Output the (x, y) coordinate of the center of the cell containing the given text.  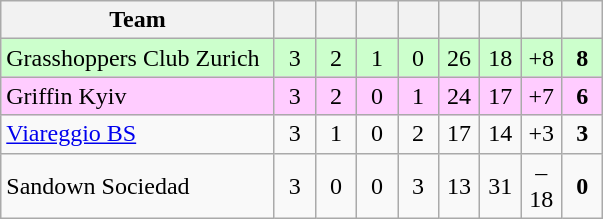
14 (500, 134)
26 (460, 58)
31 (500, 186)
Sandown Sociedad (138, 186)
6 (582, 96)
18 (500, 58)
Griffin Kyiv (138, 96)
Team (138, 20)
13 (460, 186)
+8 (542, 58)
8 (582, 58)
+3 (542, 134)
+7 (542, 96)
Viareggio BS (138, 134)
24 (460, 96)
Grasshoppers Club Zurich (138, 58)
–18 (542, 186)
